Locate the cell with the specified text and output its [x, y] center coordinate. 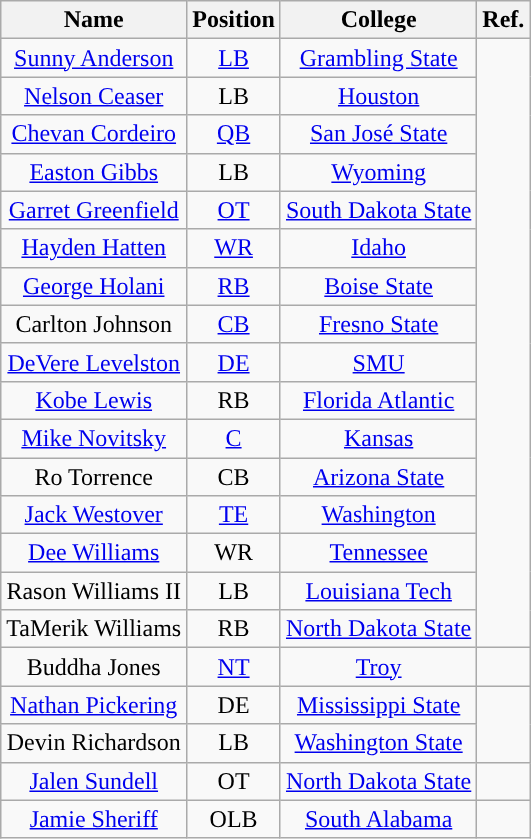
Jalen Sundell [94, 781]
South Alabama [378, 819]
Troy [378, 667]
NT [234, 667]
DeVere Levelston [94, 362]
Chevan Cordeiro [94, 134]
SMU [378, 362]
Louisiana Tech [378, 591]
South Dakota State [378, 210]
Grambling State [378, 58]
QB [234, 134]
Nelson Ceaser [94, 96]
San José State [378, 134]
College [378, 20]
Position [234, 20]
George Holani [94, 286]
Kobe Lewis [94, 400]
Ro Torrence [94, 477]
Wyoming [378, 172]
Hayden Hatten [94, 248]
Sunny Anderson [94, 58]
TaMerik Williams [94, 629]
C [234, 438]
Jamie Sheriff [94, 819]
Mississippi State [378, 705]
Tennessee [378, 553]
Easton Gibbs [94, 172]
Boise State [378, 286]
Fresno State [378, 324]
Arizona State [378, 477]
Houston [378, 96]
Washington [378, 515]
Buddha Jones [94, 667]
Nathan Pickering [94, 705]
Garret Greenfield [94, 210]
Washington State [378, 743]
TE [234, 515]
Ref. [504, 20]
Mike Novitsky [94, 438]
Dee Williams [94, 553]
Rason Williams II [94, 591]
Devin Richardson [94, 743]
OLB [234, 819]
Jack Westover [94, 515]
Name [94, 20]
Idaho [378, 248]
Kansas [378, 438]
Carlton Johnson [94, 324]
Florida Atlantic [378, 400]
